Pinpoint the cell where the given text exists, returning its (X, Y) midpoint coordinate. 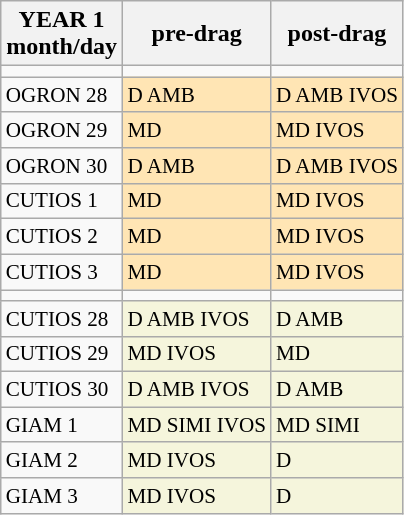
CUTIOS 30 (62, 388)
OGRON 30 (62, 166)
CUTIOS 3 (62, 272)
YEAR 1 month/day (62, 34)
CUTIOS 28 (62, 318)
MD SIMI IVOS (197, 424)
post-drag (337, 34)
CUTIOS 29 (62, 354)
OGRON 29 (62, 130)
GIAM 2 (62, 460)
CUTIOS 1 (62, 200)
GIAM 1 (62, 424)
CUTIOS 2 (62, 236)
pre-drag (197, 34)
OGRON 28 (62, 94)
GIAM 3 (62, 496)
MD SIMI (337, 424)
